Identify which cell holds the provided text, then report its (X, Y) central coordinate. 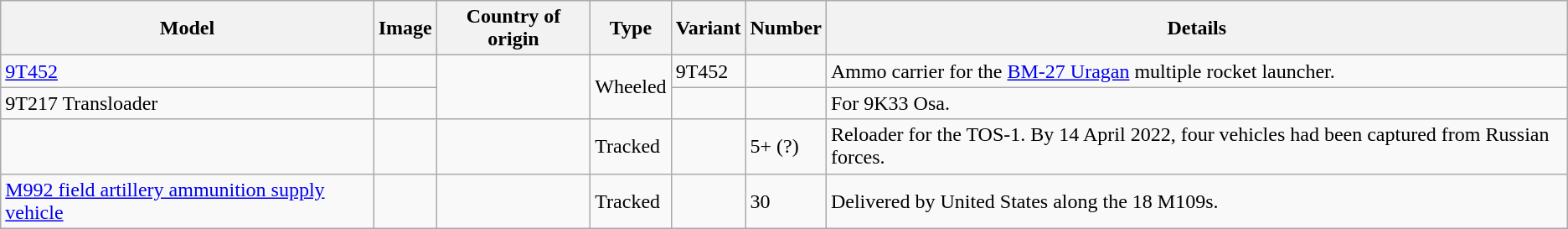
Type (631, 29)
Country of origin (513, 29)
Details (1196, 29)
Wheeled (631, 87)
Number (786, 29)
Delivered by United States along the 18 M109s. (1196, 201)
For 9K33 Osa. (1196, 103)
M992 field artillery ammunition supply vehicle (188, 201)
Image (405, 29)
Reloader for the TOS-1. By 14 April 2022, four vehicles had been captured from Russian forces. (1196, 146)
Ammo carrier for the BM-27 Uragan multiple rocket launcher. (1196, 71)
Variant (709, 29)
9T217 Transloader (188, 103)
5+ (?) (786, 146)
Model (188, 29)
30 (786, 201)
